Determine the [X, Y] coordinate at the center of the cell enclosing the given text.  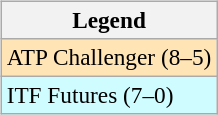
Legend [108, 20]
ITF Futures (7–0) [108, 95]
ATP Challenger (8–5) [108, 57]
